Pinpoint the cell where the given text exists, returning its (x, y) midpoint coordinate. 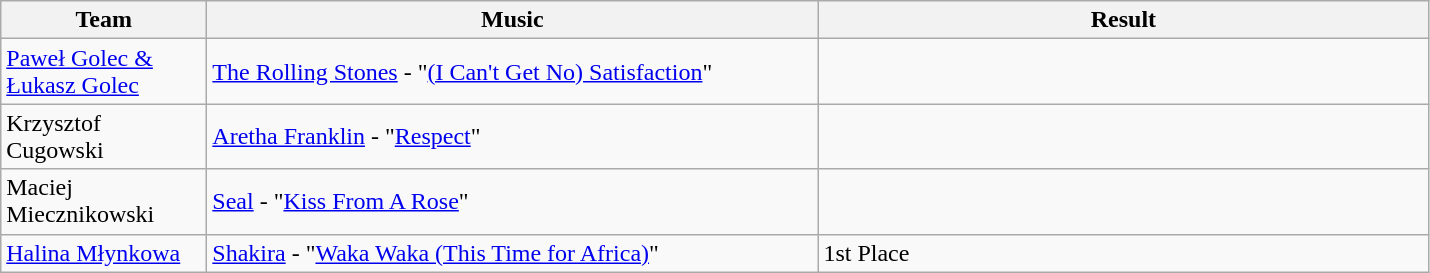
Seal - "Kiss From A Rose" (512, 202)
Shakira - "Waka Waka (This Time for Africa)" (512, 253)
Maciej Miecznikowski (104, 202)
Team (104, 20)
The Rolling Stones - "(I Can't Get No) Satisfaction" (512, 72)
Krzysztof Cugowski (104, 136)
Aretha Franklin - "Respect" (512, 136)
Halina Młynkowa (104, 253)
1st Place (1124, 253)
Paweł Golec & Łukasz Golec (104, 72)
Music (512, 20)
Result (1124, 20)
